Output the (x, y) coordinate of the center of the cell containing the given text.  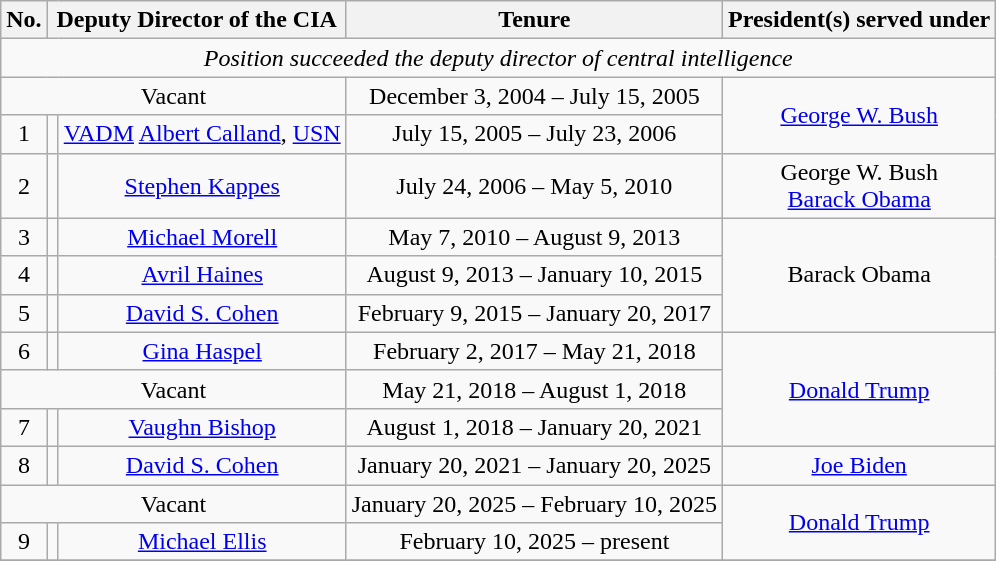
8 (24, 465)
Stephen Kappes (202, 186)
VADM Albert Calland, USN (202, 134)
George W. BushBarack Obama (860, 186)
Gina Haspel (202, 351)
July 15, 2005 – July 23, 2006 (534, 134)
Barack Obama (860, 275)
President(s) served under (860, 20)
December 3, 2004 – July 15, 2005 (534, 96)
George W. Bush (860, 115)
Michael Ellis (202, 542)
Michael Morell (202, 237)
January 20, 2021 – January 20, 2025 (534, 465)
No. (24, 20)
May 21, 2018 – August 1, 2018 (534, 389)
4 (24, 275)
6 (24, 351)
Joe Biden (860, 465)
2 (24, 186)
February 9, 2015 – January 20, 2017 (534, 313)
9 (24, 542)
May 7, 2010 – August 9, 2013 (534, 237)
August 9, 2013 – January 10, 2015 (534, 275)
Deputy Director of the CIA (196, 20)
5 (24, 313)
Vaughn Bishop (202, 427)
Avril Haines (202, 275)
February 2, 2017 – May 21, 2018 (534, 351)
July 24, 2006 – May 5, 2010 (534, 186)
February 10, 2025 – present (534, 542)
3 (24, 237)
Tenure (534, 20)
1 (24, 134)
January 20, 2025 – February 10, 2025 (534, 503)
7 (24, 427)
August 1, 2018 – January 20, 2021 (534, 427)
Position succeeded the deputy director of central intelligence (498, 58)
